Return (x, y) of the center of cell containing provided text 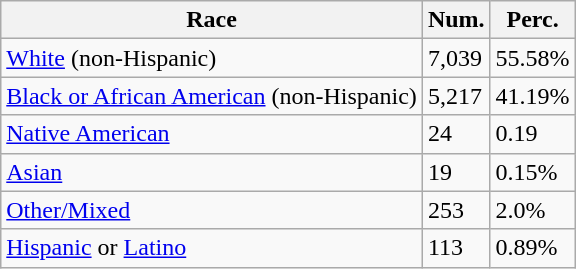
5,217 (456, 96)
55.58% (532, 58)
7,039 (456, 58)
0.89% (532, 248)
Num. (456, 20)
19 (456, 172)
Perc. (532, 20)
Native American (212, 134)
Black or African American (non-Hispanic) (212, 96)
Race (212, 20)
White (non-Hispanic) (212, 58)
113 (456, 248)
0.15% (532, 172)
Hispanic or Latino (212, 248)
41.19% (532, 96)
Asian (212, 172)
0.19 (532, 134)
253 (456, 210)
Other/Mixed (212, 210)
2.0% (532, 210)
24 (456, 134)
